Locate the cell with the specified text and output its [X, Y] center coordinate. 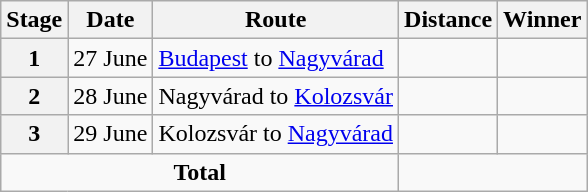
27 June [110, 58]
Date [110, 20]
2 [34, 96]
29 June [110, 134]
Winner [542, 20]
Distance [448, 20]
1 [34, 58]
Kolozsvár to Nagyvárad [276, 134]
28 June [110, 96]
Total [200, 172]
Stage [34, 20]
3 [34, 134]
Budapest to Nagyvárad [276, 58]
Route [276, 20]
Nagyvárad to Kolozsvár [276, 96]
